Return (x, y) of the center of cell containing provided text 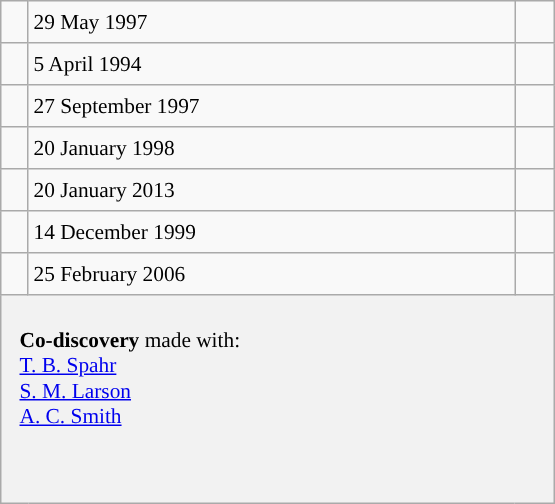
Co-discovery made with: T. B. Spahr S. M. Larson A. C. Smith (278, 400)
25 February 2006 (272, 274)
20 January 2013 (272, 190)
27 September 1997 (272, 106)
14 December 1999 (272, 232)
29 May 1997 (272, 22)
5 April 1994 (272, 64)
20 January 1998 (272, 148)
